Pinpoint the cell where the given text exists, returning its [x, y] midpoint coordinate. 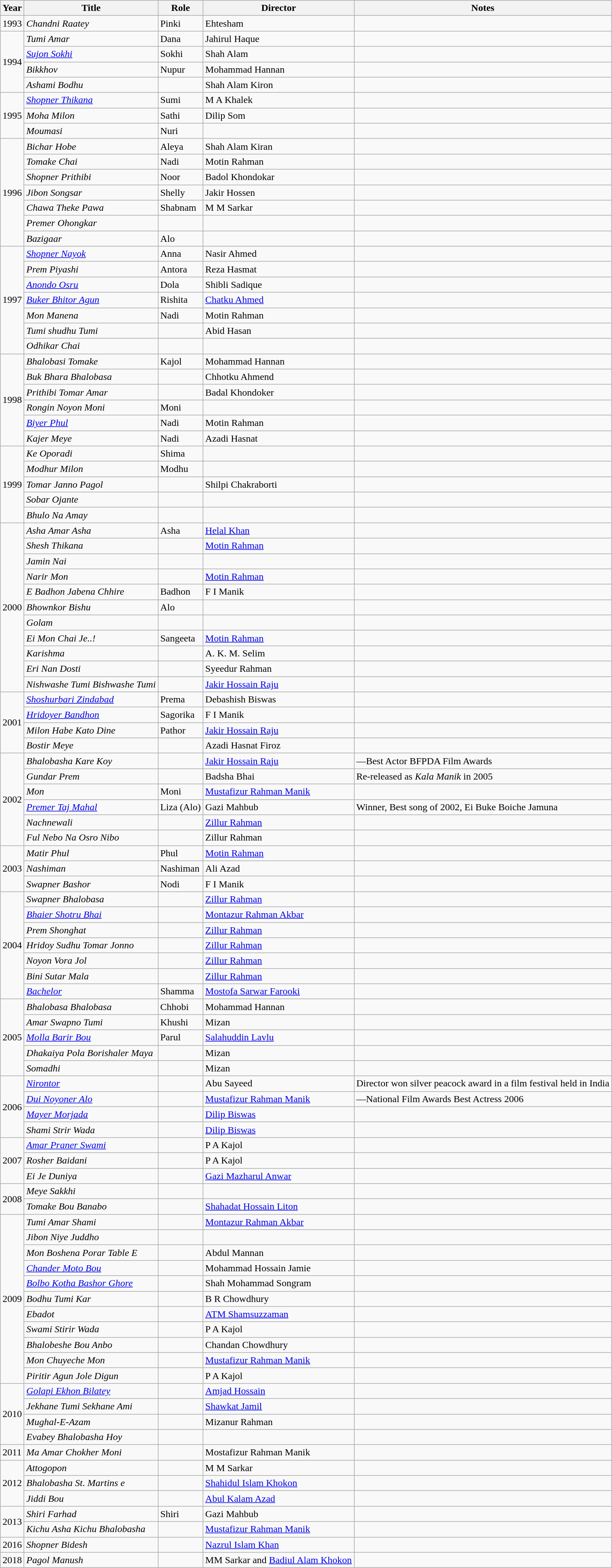
Nishwashe Tumi Bishwashe Tumi [91, 684]
Notes [483, 8]
Swapner Bhalobasa [91, 899]
Jekhane Tumi Sekhane Ami [91, 1406]
Swami Stirir Wada [91, 1329]
Sathi [181, 115]
Reza Hasmat [278, 269]
Shilpi Chakraborti [278, 484]
2007 [12, 1160]
Shawkat Jamil [278, 1406]
Parul [181, 1038]
2008 [12, 1199]
Salahuddin Lavlu [278, 1038]
Chhotku Ahmend [278, 377]
Dhakaiya Pola Borishaler Maya [91, 1053]
Biyer Phul [91, 423]
1993 [12, 23]
Shoshurbari Zindabad [91, 700]
E Badhon Jabena Chhire [91, 592]
Modhur Milon [91, 469]
Shahidul Islam Khokon [278, 1483]
Winner, Best song of 2002, Ei Buke Boiche Jamuna [483, 807]
2011 [12, 1453]
2009 [12, 1299]
Mon Manena [91, 315]
Premer Taj Mahal [91, 807]
Dola [181, 285]
Mohammad Hossain Jamie [278, 1268]
1996 [12, 192]
Shiri Farhad [91, 1514]
Chhobi [181, 1007]
Jiddi Bou [91, 1499]
Tomar Janno Pagol [91, 484]
Azadi Hasnat Firoz [278, 746]
Buker Bhitor Agun [91, 300]
Mayer Morjada [91, 1114]
Badol Khondokar [278, 177]
Jibon Songsar [91, 193]
Anondo Osru [91, 285]
Ehtesham [278, 23]
Ali Azad [278, 868]
Jamin Nai [91, 561]
Amar Praner Swami [91, 1145]
Rongin Noyon Moni [91, 407]
Year [12, 8]
Chatku Ahmed [278, 300]
Jibon Niye Juddho [91, 1237]
Sokhi [181, 54]
Khushi [181, 1022]
—Best Actor BFPDA Film Awards [483, 761]
2004 [12, 945]
Meye Sakkhi [91, 1191]
Somadhi [91, 1068]
Evabey Bhalobasha Hoy [91, 1437]
Karishma [91, 653]
B R Chowdhury [278, 1299]
Badhon [181, 592]
Milon Habe Kato Dine [91, 730]
Noor [181, 177]
Jahirul Haque [278, 39]
Bostir Meye [91, 746]
1998 [12, 400]
Mughal-E-Azam [91, 1421]
Nirontor [91, 1084]
Rishita [181, 300]
Gazi Mazharul Anwar [278, 1176]
Liza (Alo) [181, 807]
Bachelor [91, 992]
Premer Ohongkar [91, 223]
Abdul Mannan [278, 1253]
Shah Alam Kiron [278, 85]
Sagorika [181, 715]
Sumi [181, 100]
Role [181, 8]
Modhu [181, 469]
Bolbo Kotha Bashor Ghore [91, 1283]
Mon Chuyeche Mon [91, 1360]
Syeedur Rahman [278, 669]
Piritir Agun Jole Digun [91, 1375]
Moumasi [91, 131]
Nasir Ahmed [278, 254]
Noyon Vora Jol [91, 961]
Pathor [181, 730]
2016 [12, 1545]
Shesh Thikana [91, 546]
—National Film Awards Best Actress 2006 [483, 1099]
Kajol [181, 361]
Sujon Sokhi [91, 54]
2005 [12, 1038]
Bhalobasa Bhalobasa [91, 1007]
Shah Alam Kiran [278, 146]
Jakir Hossen [278, 193]
Nachnewali [91, 822]
Nodi [181, 884]
Rosher Baidani [91, 1160]
Shamma [181, 992]
Shopner Prithibi [91, 177]
Ashami Bodhu [91, 85]
2002 [12, 799]
Badsha Bhai [278, 776]
Narir Mon [91, 576]
Bikkhov [91, 69]
Anna [181, 254]
Molla Barir Bou [91, 1038]
Eri Nan Dosti [91, 669]
Bhalobasha Kare Koy [91, 761]
Shiri [181, 1514]
2006 [12, 1107]
Mostafizur Rahman Manik [278, 1453]
Amjad Hossain [278, 1391]
Helal Khan [278, 530]
Azadi Hasnat [278, 438]
Dui Noyoner Alo [91, 1099]
Antora [181, 269]
Title [91, 8]
Bhalobasha St. Martins e [91, 1483]
Nupur [181, 69]
Golam [91, 623]
Bhulo Na Amay [91, 515]
Director won silver peacock award in a film festival held in India [483, 1084]
Dana [181, 39]
Bhalobeshe Bou Anbo [91, 1345]
Tumi Amar [91, 39]
Ei Je Duniya [91, 1176]
Abul Kalam Azad [278, 1499]
Moha Milon [91, 115]
Shibli Sadique [278, 285]
Director [278, 8]
M A Khalek [278, 100]
Dilip Som [278, 115]
Hridoy Sudhu Tomar Jonno [91, 945]
Shopner Nayok [91, 254]
A. K. M. Selim [278, 653]
Prem Shonghat [91, 930]
Matir Phul [91, 853]
Aleya [181, 146]
Chander Moto Bou [91, 1268]
Tomake Bou Banabo [91, 1207]
MM Sarkar and Badiul Alam Khokon [278, 1560]
Prithibi Tomar Amar [91, 392]
Shopner Bidesh [91, 1545]
Kichu Asha Kichu Bhalobasha [91, 1529]
Prema [181, 700]
Shahadat Hossain Liton [278, 1207]
Shima [181, 454]
2003 [12, 868]
ATM Shamsuzzaman [278, 1314]
Swapner Bashor [91, 884]
Ke Oporadi [91, 454]
Bhalobasi Tomake [91, 361]
Re-released as Kala Manik in 2005 [483, 776]
1997 [12, 300]
Asha Amar Asha [91, 530]
Pagol Manush [91, 1560]
Buk Bhara Bhalobasa [91, 377]
Tomake Chai [91, 161]
Phul [181, 853]
Shah Mohammad Songram [278, 1283]
Shami Strir Wada [91, 1130]
Prem Piyashi [91, 269]
Badal Khondoker [278, 392]
Mon [91, 792]
Mostofa Sarwar Farooki [278, 992]
Chandan Chowdhury [278, 1345]
Bhownkor Bishu [91, 607]
Chandni Raatey [91, 23]
Ma Amar Chokher Moni [91, 1453]
1994 [12, 62]
Hridoyer Bandhon [91, 715]
Mon Boshena Porar Table E [91, 1253]
Ebadot [91, 1314]
Debashish Biswas [278, 700]
Golapi Ekhon Bilatey [91, 1391]
2001 [12, 723]
1999 [12, 484]
Tumi Amar Shami [91, 1222]
Bhaier Shotru Bhai [91, 914]
Asha [181, 530]
Abu Sayeed [278, 1084]
2012 [12, 1483]
2000 [12, 607]
Shelly [181, 193]
2013 [12, 1522]
Gundar Prem [91, 776]
2010 [12, 1414]
Nazrul Islam Khan [278, 1545]
Kajer Meye [91, 438]
1995 [12, 115]
Chawa Theke Pawa [91, 208]
Ei Mon Chai Je..! [91, 638]
Shabnam [181, 208]
Bazigaar [91, 239]
Odhikar Chai [91, 346]
Bodhu Tumi Kar [91, 1299]
Tumi shudhu Tumi [91, 331]
Ful Nebo Na Osro Nibo [91, 838]
Abid Hasan [278, 331]
Sobar Ojante [91, 500]
Mizanur Rahman [278, 1421]
Pinki [181, 23]
Shah Alam [278, 54]
Amar Swapno Tumi [91, 1022]
Attogopon [91, 1468]
Nuri [181, 131]
2018 [12, 1560]
Shopner Thikana [91, 100]
Sangeeta [181, 638]
Bichar Hobe [91, 146]
Bini Sutar Mala [91, 976]
